Output the [X, Y] coordinate of the center of the cell containing the given text.  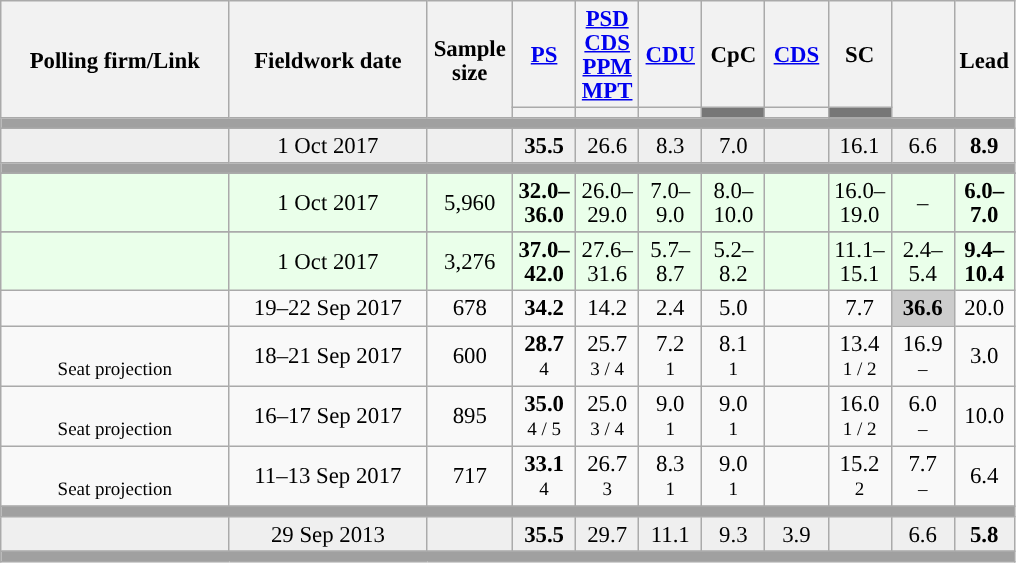
37.0–42.0 [544, 262]
7.0–9.0 [670, 204]
PSDCDSPPMMPT [608, 54]
8.9 [984, 146]
678 [470, 308]
16.9– [922, 356]
15.22 [860, 476]
895 [470, 416]
27.6–31.6 [608, 262]
7.21 [670, 356]
6.0– [922, 416]
7.7 [860, 308]
8.31 [670, 476]
8.3 [670, 146]
16.1 [860, 146]
10.0 [984, 416]
13.41 / 2 [860, 356]
11.1–15.1 [860, 262]
Lead [984, 60]
6.4 [984, 476]
19–22 Sep 2017 [328, 308]
14.2 [608, 308]
PS [544, 54]
25.73 / 4 [608, 356]
36.6 [922, 308]
9.4–10.4 [984, 262]
Fieldwork date [328, 60]
2.4 [670, 308]
Sample size [470, 60]
717 [470, 476]
8.0–10.0 [734, 204]
8.11 [734, 356]
9.3 [734, 534]
32.0–36.0 [544, 204]
11–13 Sep 2017 [328, 476]
29 Sep 2013 [328, 534]
7.7– [922, 476]
33.14 [544, 476]
2.4–5.4 [922, 262]
35.04 / 5 [544, 416]
3,276 [470, 262]
5.0 [734, 308]
26.0–29.0 [608, 204]
34.2 [544, 308]
18–21 Sep 2017 [328, 356]
7.0 [734, 146]
CpC [734, 54]
5.7–8.7 [670, 262]
16.0–19.0 [860, 204]
16.01 / 2 [860, 416]
600 [470, 356]
Polling firm/Link [115, 60]
28.74 [544, 356]
5.8 [984, 534]
CDS [796, 54]
3.0 [984, 356]
3.9 [796, 534]
CDU [670, 54]
26.6 [608, 146]
6.0–7.0 [984, 204]
29.7 [608, 534]
25.03 / 4 [608, 416]
5,960 [470, 204]
16–17 Sep 2017 [328, 416]
11.1 [670, 534]
SC [860, 54]
5.2–8.2 [734, 262]
20.0 [984, 308]
– [922, 204]
26.73 [608, 476]
